For the text-containing cell, return its midpoint in (X, Y) coordinate format. 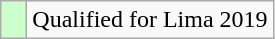
Qualified for Lima 2019 (150, 20)
